Find where the given text appears and provide that cell's center as (X, Y) coordinate. 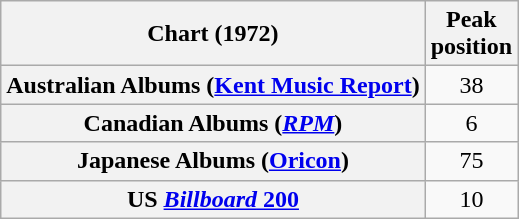
10 (471, 199)
Australian Albums (Kent Music Report) (213, 85)
Chart (1972) (213, 34)
US Billboard 200 (213, 199)
75 (471, 161)
Peak position (471, 34)
38 (471, 85)
6 (471, 123)
Canadian Albums (RPM) (213, 123)
Japanese Albums (Oricon) (213, 161)
